Detect which cell encompasses the target text, then output its (X, Y) center coordinate. 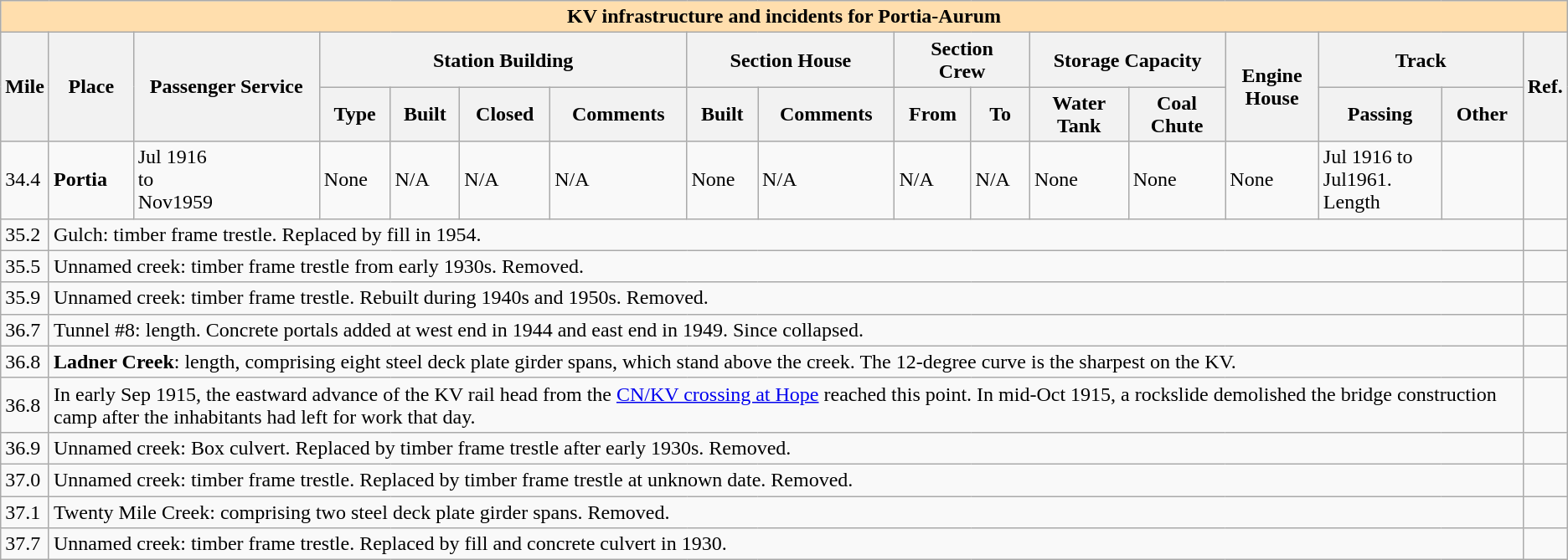
Passenger Service (226, 87)
Passing (1380, 114)
36.9 (25, 448)
Type (355, 114)
Unnamed creek: timber frame trestle. Rebuilt during 1940s and 1950s. Removed. (786, 298)
From (933, 114)
Gulch: timber frame trestle. Replaced by fill in 1954. (786, 234)
37.0 (25, 480)
35.9 (25, 298)
EngineHouse (1271, 87)
Portia (90, 180)
Jul 1916to Nov1959 (226, 180)
Station Building (503, 60)
35.2 (25, 234)
Storage Capacity (1127, 60)
34.4 (25, 180)
Twenty Mile Creek: comprising two steel deck plate girder spans. Removed. (786, 511)
Place (90, 87)
Ladner Creek: length, comprising eight steel deck plate girder spans, which stand above the creek. The 12-degree curve is the sharpest on the KV. (786, 362)
SectionCrew (962, 60)
Unnamed creek: timber frame trestle from early 1930s. Removed. (786, 266)
37.1 (25, 511)
Other (1483, 114)
Unnamed creek: timber frame trestle. Replaced by timber frame trestle at unknown date. Removed. (786, 480)
37.7 (25, 544)
KV infrastructure and incidents for Portia-Aurum (784, 17)
To (1000, 114)
WaterTank (1079, 114)
36.7 (25, 330)
Track (1421, 60)
Unnamed creek: timber frame trestle. Replaced by fill and concrete culvert in 1930. (786, 544)
Unnamed creek: Box culvert. Replaced by timber frame trestle after early 1930s. Removed. (786, 448)
Section House (791, 60)
Tunnel #8: length. Concrete portals added at west end in 1944 and east end in 1949. Since collapsed. (786, 330)
Ref. (1545, 87)
Mile (25, 87)
35.5 (25, 266)
Jul 1916 toJul1961.Length (1380, 180)
CoalChute (1177, 114)
Closed (505, 114)
